For the text-containing cell, return its midpoint in (X, Y) coordinate format. 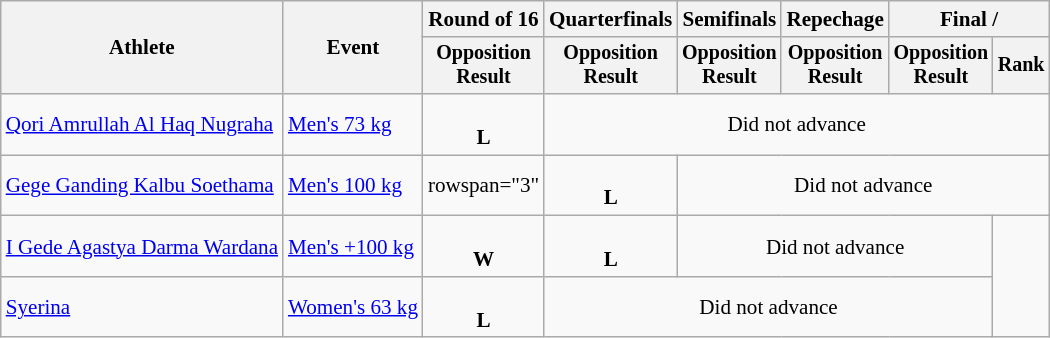
Men's 100 kg (353, 186)
Semifinals (729, 18)
rowspan="3" (484, 186)
Quarterfinals (610, 18)
Men's +100 kg (353, 246)
Event (353, 48)
Rank (1021, 65)
Qori Amrullah Al Haq Nugraha (142, 124)
Women's 63 kg (353, 308)
Men's 73 kg (353, 124)
Athlete (142, 48)
Final / (969, 18)
Syerina (142, 308)
Repechage (834, 18)
W (484, 246)
I Gede Agastya Darma Wardana (142, 246)
Round of 16 (484, 18)
Gege Ganding Kalbu Soethama (142, 186)
